Detect which cell encompasses the target text, then output its (X, Y) center coordinate. 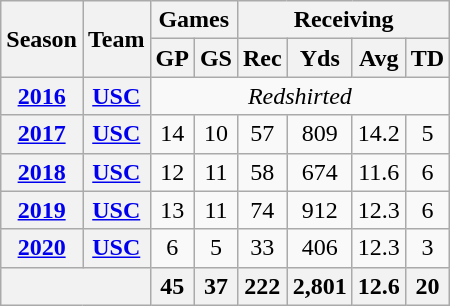
10 (216, 134)
13 (172, 210)
2019 (42, 210)
20 (427, 286)
12 (172, 172)
809 (320, 134)
406 (320, 248)
Receiving (343, 20)
3 (427, 248)
Yds (320, 58)
57 (262, 134)
2,801 (320, 286)
74 (262, 210)
Season (42, 39)
674 (320, 172)
Avg (378, 58)
GP (172, 58)
Rec (262, 58)
Team (116, 39)
11.6 (378, 172)
Redshirted (300, 96)
Games (194, 20)
GS (216, 58)
58 (262, 172)
14.2 (378, 134)
33 (262, 248)
222 (262, 286)
14 (172, 134)
45 (172, 286)
2016 (42, 96)
TD (427, 58)
2020 (42, 248)
2017 (42, 134)
2018 (42, 172)
37 (216, 286)
912 (320, 210)
12.6 (378, 286)
